From the cell containing the given text, extract its center point as [X, Y] coordinate. 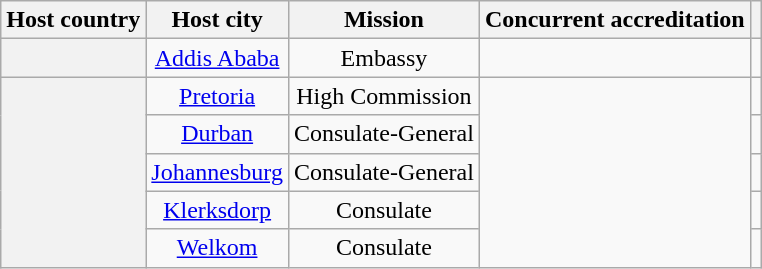
Welkom [218, 248]
Embassy [384, 58]
Durban [218, 134]
Pretoria [218, 96]
Mission [384, 20]
High Commission [384, 96]
Addis Ababa [218, 58]
Johannesburg [218, 172]
Host country [74, 20]
Klerksdorp [218, 210]
Host city [218, 20]
Concurrent accreditation [614, 20]
